Determine the [x, y] coordinate at the center of the cell enclosing the given text.  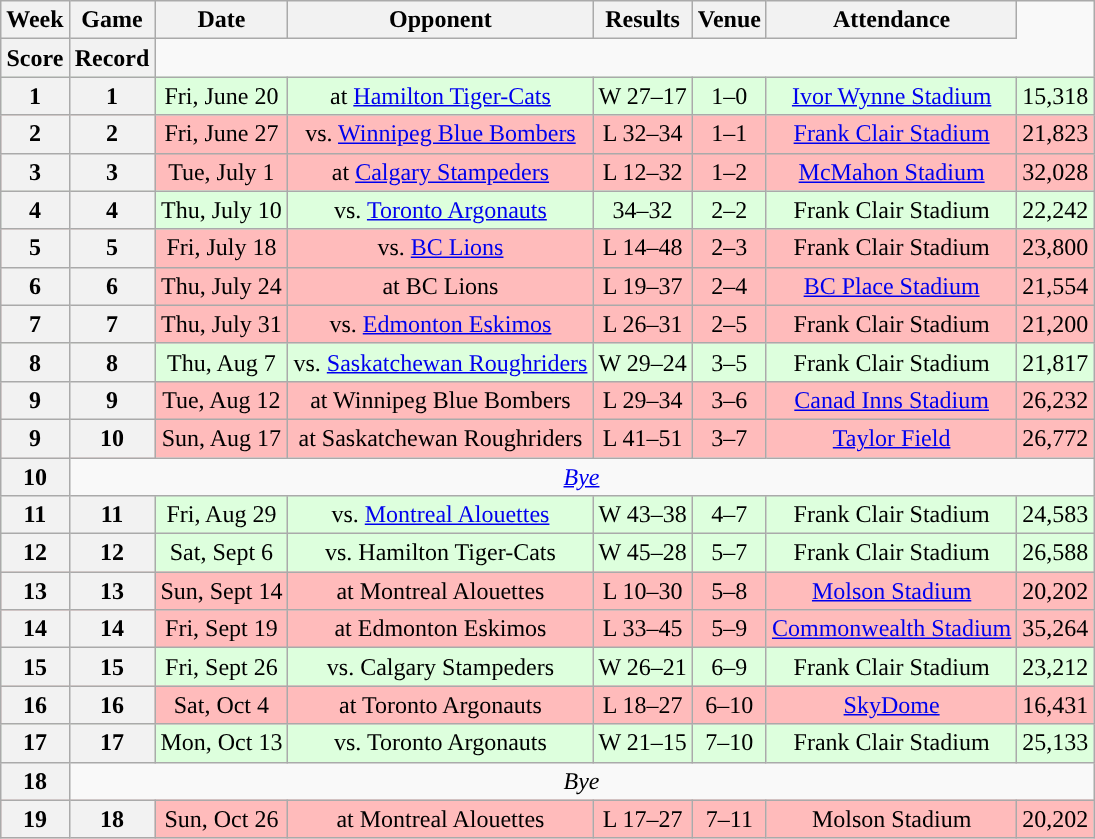
L 12–32 [642, 172]
15,318 [1056, 96]
L 41–51 [642, 438]
5–7 [729, 553]
34–32 [642, 210]
Ivor Wynne Stadium [891, 96]
5–9 [729, 629]
Record [112, 58]
2–5 [729, 324]
Fri, Aug 29 [222, 515]
21,200 [1056, 324]
L 32–34 [642, 134]
Thu, July 10 [222, 210]
at Toronto Argonauts [440, 705]
35,264 [1056, 629]
Taylor Field [891, 438]
23,212 [1056, 667]
Fri, July 18 [222, 248]
W 45–28 [642, 553]
McMahon Stadium [891, 172]
2–4 [729, 286]
at Hamilton Tiger-Cats [440, 96]
Thu, July 24 [222, 286]
Score [35, 58]
L 18–27 [642, 705]
21,554 [1056, 286]
16,431 [1056, 705]
at BC Lions [440, 286]
24,583 [1056, 515]
Tue, July 1 [222, 172]
26,772 [1056, 438]
BC Place Stadium [891, 286]
Opponent [440, 20]
Venue [729, 20]
Week [35, 20]
at Edmonton Eskimos [440, 629]
SkyDome [891, 705]
Sat, Sept 6 [222, 553]
3–7 [729, 438]
1–2 [729, 172]
W 26–21 [642, 667]
Fri, Sept 26 [222, 667]
W 27–17 [642, 96]
Sun, Oct 26 [222, 819]
3–5 [729, 362]
W 43–38 [642, 515]
L 19–37 [642, 286]
W 21–15 [642, 743]
1–0 [729, 96]
vs. Montreal Alouettes [440, 515]
19 [35, 819]
22,242 [1056, 210]
vs. BC Lions [440, 248]
32,028 [1056, 172]
25,133 [1056, 743]
1–1 [729, 134]
vs. Winnipeg Blue Bombers [440, 134]
W 29–24 [642, 362]
at Winnipeg Blue Bombers [440, 400]
5–8 [729, 591]
7–11 [729, 819]
vs. Saskatchewan Roughriders [440, 362]
L 29–34 [642, 400]
2–3 [729, 248]
Mon, Oct 13 [222, 743]
Sun, Aug 17 [222, 438]
Commonwealth Stadium [891, 629]
6–9 [729, 667]
Game [112, 20]
Attendance [891, 20]
vs. Calgary Stampeders [440, 667]
21,817 [1056, 362]
2–2 [729, 210]
L 33–45 [642, 629]
vs. Hamilton Tiger-Cats [440, 553]
Canad Inns Stadium [891, 400]
26,232 [1056, 400]
Sat, Oct 4 [222, 705]
4–7 [729, 515]
Thu, Aug 7 [222, 362]
at Saskatchewan Roughriders [440, 438]
Thu, July 31 [222, 324]
Sun, Sept 14 [222, 591]
6–10 [729, 705]
Fri, Sept 19 [222, 629]
L 26–31 [642, 324]
7–10 [729, 743]
L 14–48 [642, 248]
21,823 [1056, 134]
Fri, June 27 [222, 134]
23,800 [1056, 248]
26,588 [1056, 553]
Fri, June 20 [222, 96]
Results [642, 20]
vs. Edmonton Eskimos [440, 324]
Tue, Aug 12 [222, 400]
at Calgary Stampeders [440, 172]
3–6 [729, 400]
L 10–30 [642, 591]
L 17–27 [642, 819]
Date [222, 20]
